Find where the given text appears and provide that cell's center as [x, y] coordinate. 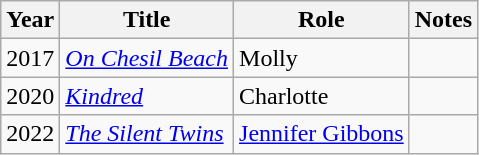
On Chesil Beach [147, 58]
Year [30, 20]
Title [147, 20]
Jennifer Gibbons [322, 134]
2020 [30, 96]
Kindred [147, 96]
Notes [443, 20]
The Silent Twins [147, 134]
2017 [30, 58]
2022 [30, 134]
Charlotte [322, 96]
Molly [322, 58]
Role [322, 20]
